Return the [X, Y] coordinate for the center point of the cell that contains the specified text.  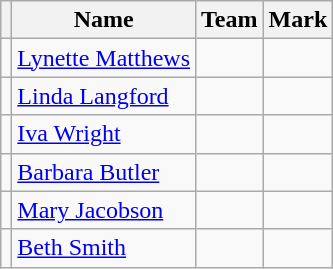
Iva Wright [104, 134]
Team [230, 20]
Name [104, 20]
Beth Smith [104, 248]
Barbara Butler [104, 172]
Mary Jacobson [104, 210]
Linda Langford [104, 96]
Lynette Matthews [104, 58]
Mark [298, 20]
